Capture the cell that displays the provided text and extract its [x, y] central coordinate. 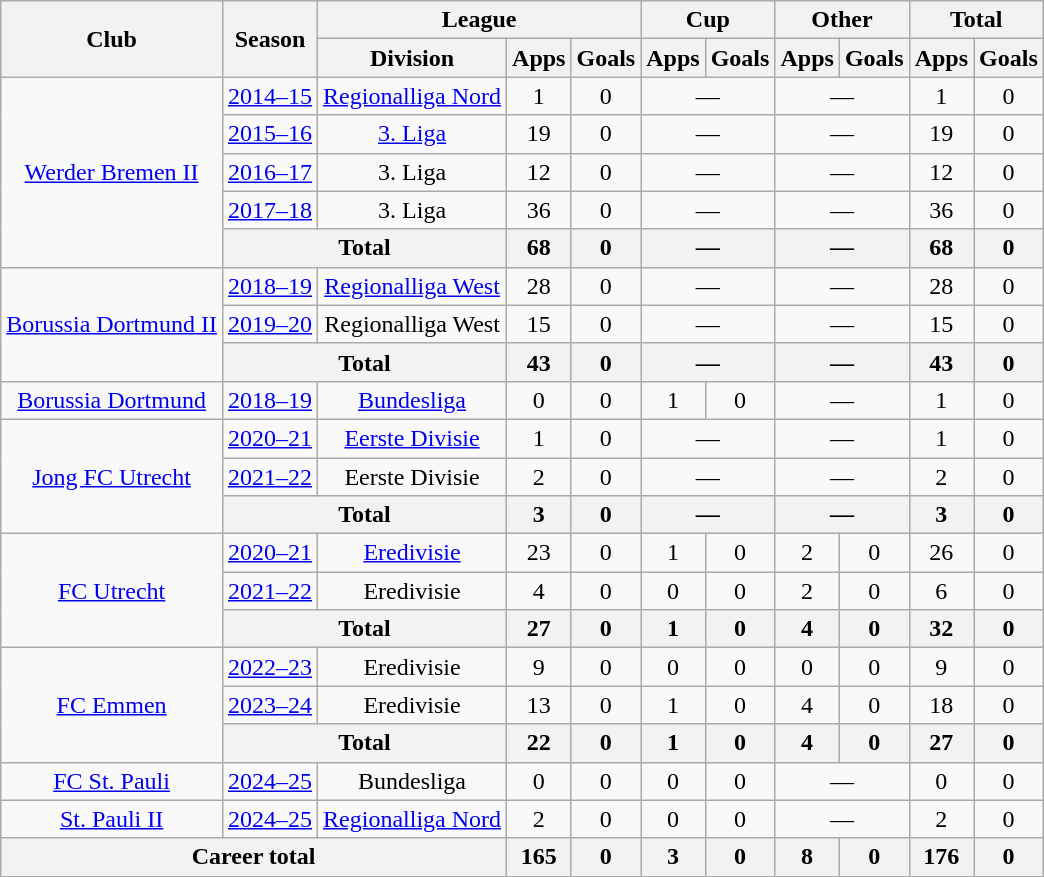
Cup [708, 20]
8 [807, 857]
2015–16 [270, 134]
Other [842, 20]
Club [112, 39]
32 [941, 629]
176 [941, 857]
St. Pauli II [112, 819]
FC Utrecht [112, 591]
165 [539, 857]
2017–18 [270, 210]
2014–15 [270, 96]
League [480, 20]
2019–20 [270, 324]
22 [539, 743]
23 [539, 553]
2022–23 [270, 667]
6 [941, 591]
26 [941, 553]
Career total [254, 857]
18 [941, 705]
Werder Bremen II [112, 172]
Borussia Dortmund [112, 400]
2023–24 [270, 705]
13 [539, 705]
FC St. Pauli [112, 781]
Jong FC Utrecht [112, 476]
Season [270, 39]
FC Emmen [112, 705]
2016–17 [270, 172]
Division [412, 58]
Borussia Dortmund II [112, 324]
